Return the [x, y] coordinate for the center point of the cell that contains the specified text.  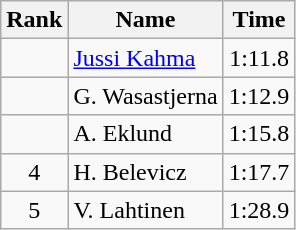
5 [34, 210]
A. Eklund [146, 134]
1:12.9 [259, 96]
Time [259, 20]
4 [34, 172]
1:11.8 [259, 58]
Rank [34, 20]
Jussi Kahma [146, 58]
V. Lahtinen [146, 210]
1:17.7 [259, 172]
H. Belevicz [146, 172]
1:28.9 [259, 210]
1:15.8 [259, 134]
G. Wasastjerna [146, 96]
Name [146, 20]
